Extract the (X, Y) coordinate from the center of the cell holding the provided text.  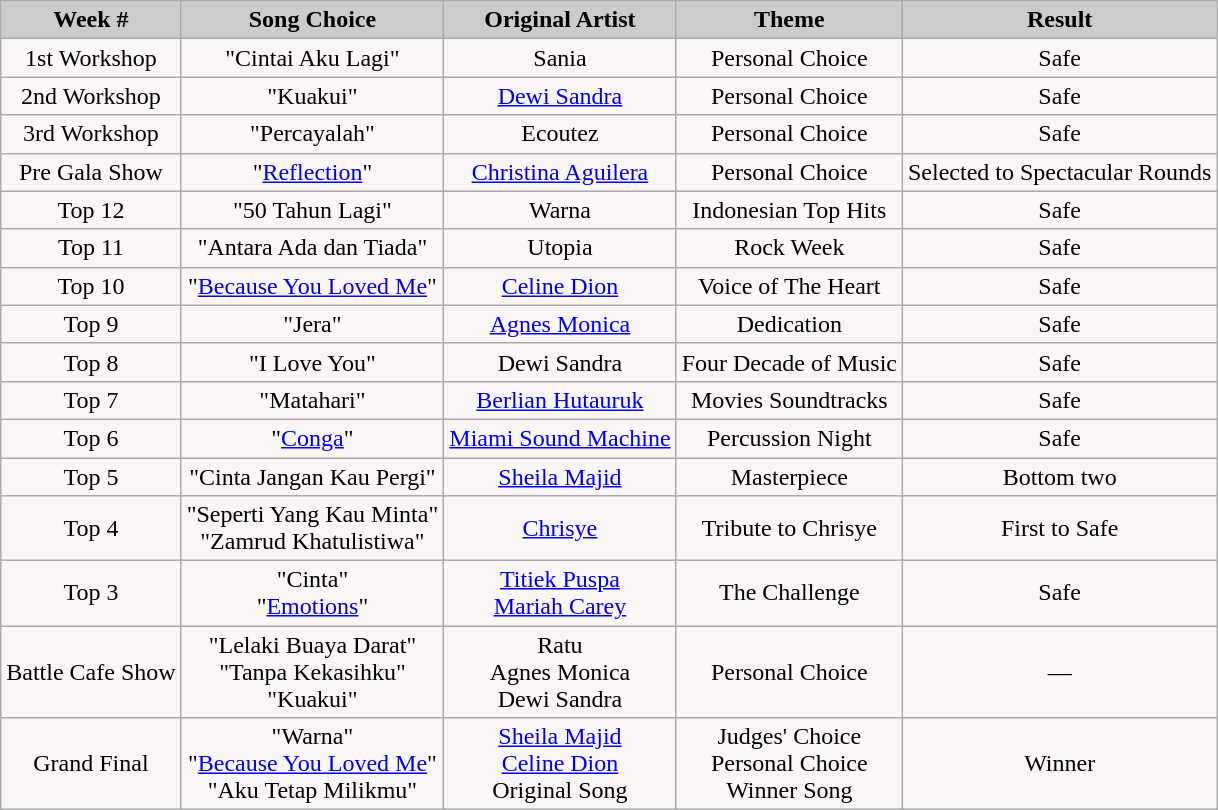
"Because You Loved Me" (312, 286)
"Cinta" "Emotions" (312, 594)
"Matahari" (312, 400)
Battle Cafe Show (91, 672)
Sheila Majid Celine Dion Original Song (560, 764)
"Seperti Yang Kau Minta" "Zamrud Khatulistiwa" (312, 528)
Indonesian Top Hits (789, 210)
Dedication (789, 324)
Utopia (560, 248)
Miami Sound Machine (560, 438)
Masterpiece (789, 477)
Movies Soundtracks (789, 400)
Bottom two (1059, 477)
Judges' Choice Personal Choice Winner Song (789, 764)
Ratu Agnes Monica Dewi Sandra (560, 672)
"Warna" "Because You Loved Me" "Aku Tetap Milikmu" (312, 764)
Warna (560, 210)
"Lelaki Buaya Darat" "Tanpa Kekasihku" "Kuakui" (312, 672)
Top 4 (91, 528)
Top 5 (91, 477)
"Cintai Aku Lagi" (312, 58)
1st Workshop (91, 58)
"Jera" (312, 324)
Top 10 (91, 286)
3rd Workshop (91, 134)
Sania (560, 58)
— (1059, 672)
Week # (91, 20)
Celine Dion (560, 286)
Top 6 (91, 438)
Result (1059, 20)
Original Artist (560, 20)
Pre Gala Show (91, 172)
"50 Tahun Lagi" (312, 210)
"Kuakui" (312, 96)
Rock Week (789, 248)
Winner (1059, 764)
Grand Final (91, 764)
Top 7 (91, 400)
"Conga" (312, 438)
2nd Workshop (91, 96)
The Challenge (789, 594)
"Cinta Jangan Kau Pergi" (312, 477)
Top 9 (91, 324)
"Antara Ada dan Tiada" (312, 248)
Berlian Hutauruk (560, 400)
Voice of The Heart (789, 286)
Ecoutez (560, 134)
Song Choice (312, 20)
Agnes Monica (560, 324)
Theme (789, 20)
Percussion Night (789, 438)
Four Decade of Music (789, 362)
Titiek Puspa Mariah Carey (560, 594)
Tribute to Chrisye (789, 528)
"Reflection" (312, 172)
Top 3 (91, 594)
Selected to Spectacular Rounds (1059, 172)
"I Love You" (312, 362)
Christina Aguilera (560, 172)
Top 8 (91, 362)
First to Safe (1059, 528)
Chrisye (560, 528)
"Percayalah" (312, 134)
Sheila Majid (560, 477)
Top 11 (91, 248)
Top 12 (91, 210)
